Output the (X, Y) coordinate of the center of the cell containing the given text.  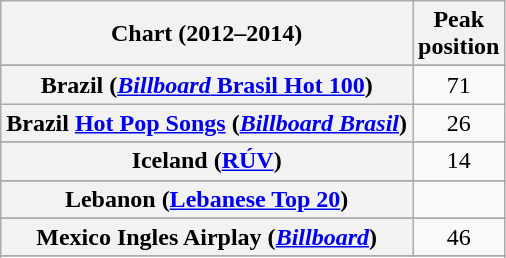
Iceland (RÚV) (207, 161)
Peakposition (459, 34)
Lebanon (Lebanese Top 20) (207, 199)
Brazil Hot Pop Songs (Billboard Brasil) (207, 123)
Brazil (Billboard Brasil Hot 100) (207, 85)
71 (459, 85)
26 (459, 123)
46 (459, 237)
14 (459, 161)
Mexico Ingles Airplay (Billboard) (207, 237)
Chart (2012–2014) (207, 34)
